Return (x, y) of the center of cell containing provided text 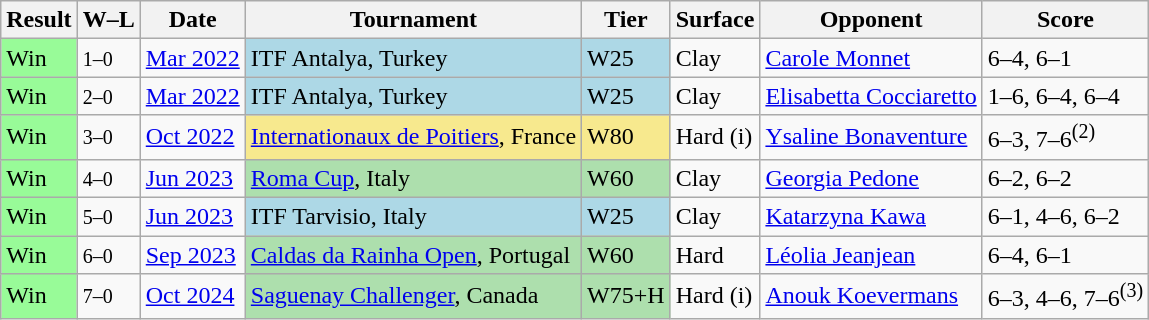
W75+H (626, 296)
Oct 2022 (192, 138)
Tier (626, 20)
6–1, 4–6, 6–2 (1065, 217)
Hard (715, 255)
1–0 (108, 58)
ITF Tarvisio, Italy (413, 217)
Elisabetta Cocciaretto (871, 96)
Anouk Koevermans (871, 296)
6–3, 7–6(2) (1065, 138)
Date (192, 20)
Internationaux de Poitiers, France (413, 138)
Ysaline Bonaventure (871, 138)
Result (39, 20)
Roma Cup, Italy (413, 178)
Katarzyna Kawa (871, 217)
Saguenay Challenger, Canada (413, 296)
6–0 (108, 255)
W80 (626, 138)
6–3, 4–6, 7–6(3) (1065, 296)
3–0 (108, 138)
Tournament (413, 20)
7–0 (108, 296)
Léolia Jeanjean (871, 255)
Score (1065, 20)
Oct 2024 (192, 296)
5–0 (108, 217)
Sep 2023 (192, 255)
1–6, 6–4, 6–4 (1065, 96)
W–L (108, 20)
Opponent (871, 20)
4–0 (108, 178)
Caldas da Rainha Open, Portugal (413, 255)
2–0 (108, 96)
6–2, 6–2 (1065, 178)
Surface (715, 20)
Georgia Pedone (871, 178)
Carole Monnet (871, 58)
